Scan for the cell matching the given text and deliver its (X, Y) coordinate at center. 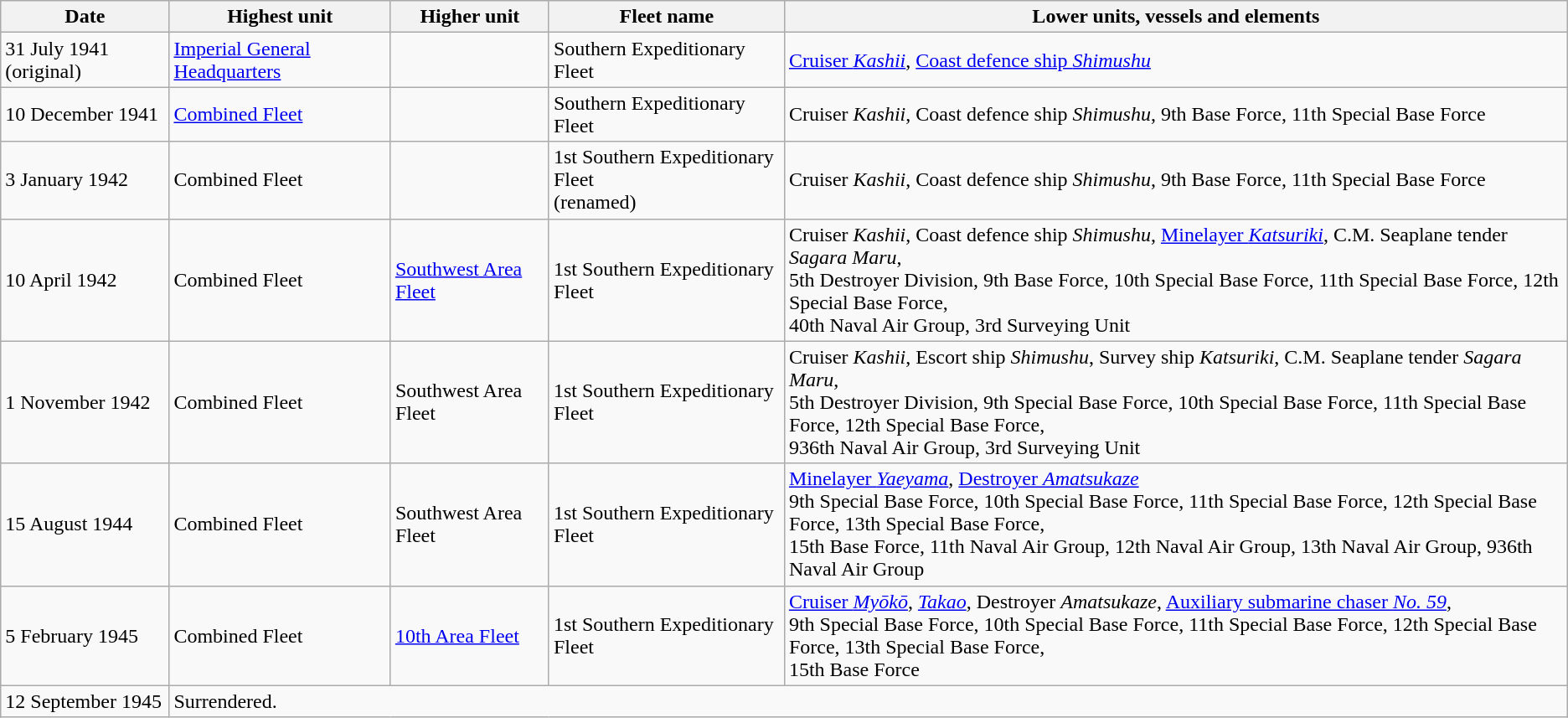
1 November 1942 (85, 402)
10th Area Fleet (469, 635)
10 December 1941 (85, 114)
12 September 1945 (85, 701)
Date (85, 17)
Cruiser Kashii, Coast defence ship Shimushu (1176, 60)
31 July 1941 (original) (85, 60)
3 January 1942 (85, 180)
5 February 1945 (85, 635)
15 August 1944 (85, 524)
Fleet name (667, 17)
1st Southern Expeditionary Fleet(renamed) (667, 180)
10 April 1942 (85, 280)
Higher unit (469, 17)
Lower units, vessels and elements (1176, 17)
Surrendered. (868, 701)
Highest unit (280, 17)
Imperial General Headquarters (280, 60)
